Search for the cell housing the specified text and yield its (x, y) center coordinate. 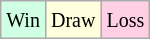
Loss (126, 20)
Draw (72, 20)
Win (24, 20)
